Search for the cell housing the specified text and yield its (X, Y) center coordinate. 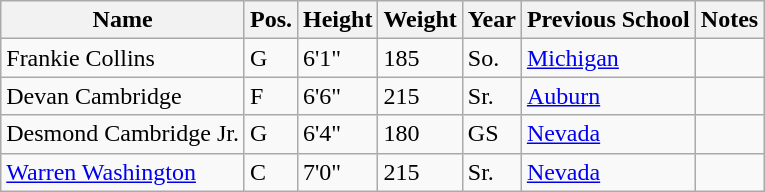
6'6" (338, 96)
Warren Washington (123, 172)
Height (338, 20)
Michigan (608, 58)
Desmond Cambridge Jr. (123, 134)
185 (420, 58)
6'4" (338, 134)
180 (420, 134)
So. (492, 58)
Pos. (270, 20)
Devan Cambridge (123, 96)
6'1" (338, 58)
Previous School (608, 20)
Notes (729, 20)
F (270, 96)
Frankie Collins (123, 58)
C (270, 172)
Auburn (608, 96)
Name (123, 20)
Weight (420, 20)
7'0" (338, 172)
Year (492, 20)
GS (492, 134)
